Provide the [x, y] coordinate of the cell's center where the given text is located.  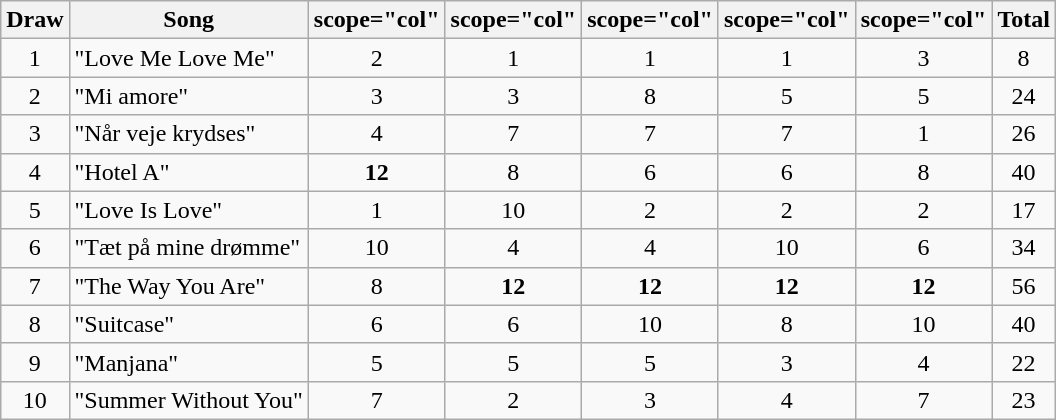
"Love Is Love" [188, 210]
24 [1024, 96]
"Mi amore" [188, 96]
"Tæt på mine drømme" [188, 248]
26 [1024, 134]
Total [1024, 20]
"Summer Without You" [188, 400]
56 [1024, 286]
34 [1024, 248]
9 [35, 362]
Song [188, 20]
"Når veje krydses" [188, 134]
Draw [35, 20]
17 [1024, 210]
"Love Me Love Me" [188, 58]
22 [1024, 362]
23 [1024, 400]
"The Way You Are" [188, 286]
"Suitcase" [188, 324]
"Hotel A" [188, 172]
"Manjana" [188, 362]
